Provide the [X, Y] coordinate of the cell's center where the given text is located.  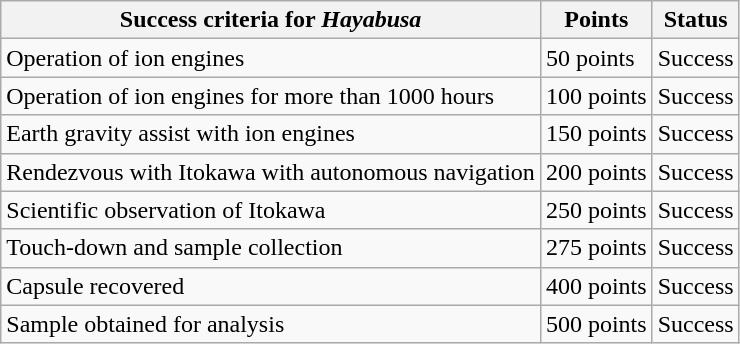
400 points [596, 286]
Earth gravity assist with ion engines [271, 134]
Scientific observation of Itokawa [271, 210]
Operation of ion engines for more than 1000 hours [271, 96]
275 points [596, 248]
500 points [596, 324]
50 points [596, 58]
Success criteria for Hayabusa [271, 20]
100 points [596, 96]
Operation of ion engines [271, 58]
200 points [596, 172]
Sample obtained for analysis [271, 324]
Capsule recovered [271, 286]
Rendezvous with Itokawa with autonomous navigation [271, 172]
250 points [596, 210]
Touch-down and sample collection [271, 248]
150 points [596, 134]
Points [596, 20]
Status [696, 20]
